Scan for the cell matching the given text and deliver its (x, y) coordinate at center. 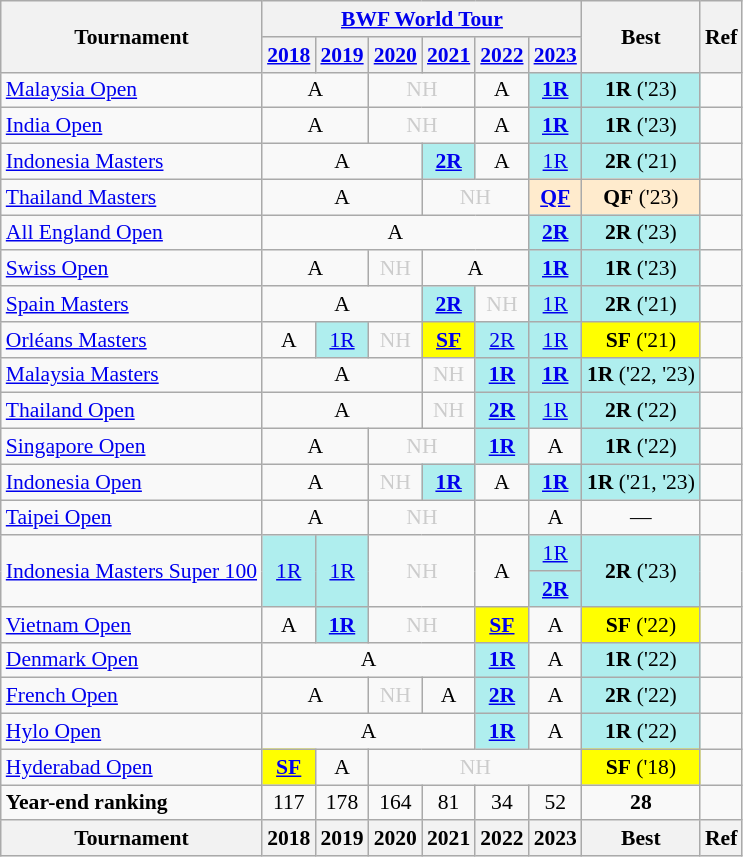
Malaysia Masters (132, 375)
164 (396, 803)
1R ('21, '23) (641, 482)
Swiss Open (132, 269)
All England Open (132, 233)
Vietnam Open (132, 625)
Singapore Open (132, 447)
SF ('21) (641, 340)
28 (641, 803)
Taipei Open (132, 518)
34 (502, 803)
178 (342, 803)
QF ('23) (641, 197)
Denmark Open (132, 660)
India Open (132, 126)
Spain Masters (132, 304)
— (641, 518)
SF ('22) (641, 625)
Indonesia Masters Super 100 (132, 572)
Hyderabad Open (132, 767)
Indonesia Open (132, 482)
QF (556, 197)
Thailand Masters (132, 197)
Orléans Masters (132, 340)
117 (288, 803)
SF ('18) (641, 767)
Malaysia Open (132, 90)
BWF World Tour (422, 19)
Indonesia Masters (132, 162)
French Open (132, 696)
Hylo Open (132, 732)
1R ('22, '23) (641, 375)
Year-end ranking (132, 803)
Thailand Open (132, 411)
81 (448, 803)
52 (556, 803)
